Extract the [X, Y] coordinate from the center of the cell holding the provided text.  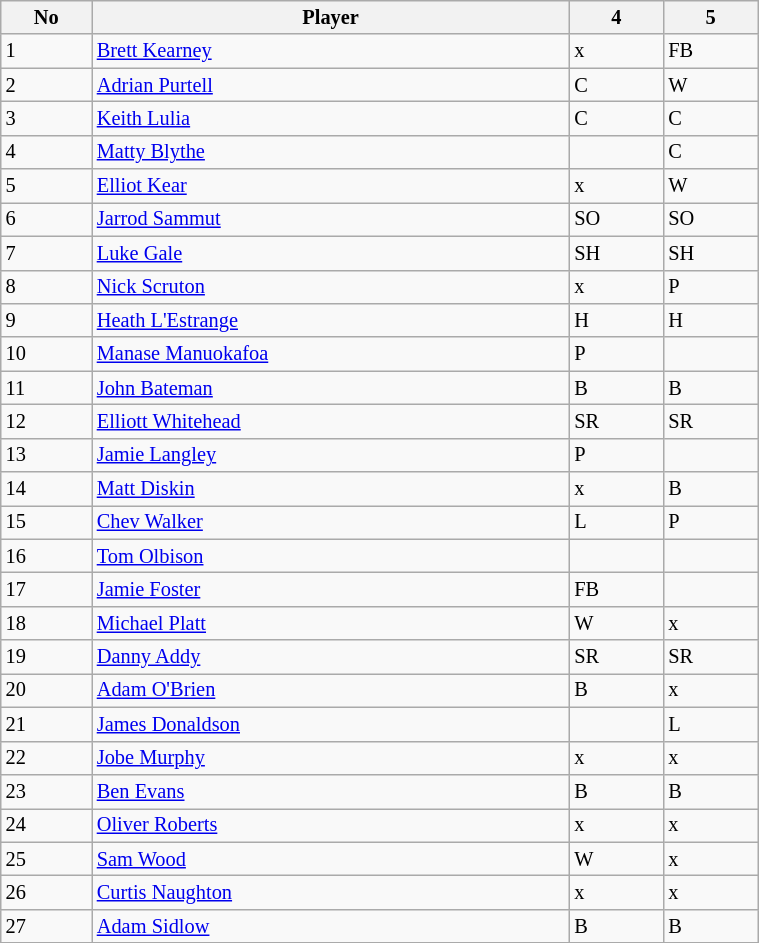
Chev Walker [330, 522]
1 [46, 51]
Elliott Whitehead [330, 421]
2 [46, 85]
John Bateman [330, 388]
Adrian Purtell [330, 85]
Player [330, 17]
26 [46, 892]
11 [46, 388]
24 [46, 825]
Michael Platt [330, 623]
Ben Evans [330, 791]
Oliver Roberts [330, 825]
Manase Manuokafoa [330, 354]
Luke Gale [330, 253]
Heath L'Estrange [330, 320]
9 [46, 320]
Adam O'Brien [330, 690]
13 [46, 455]
James Donaldson [330, 724]
3 [46, 118]
Brett Kearney [330, 51]
Jobe Murphy [330, 758]
15 [46, 522]
12 [46, 421]
19 [46, 657]
Jarrod Sammut [330, 219]
Jamie Langley [330, 455]
Matt Diskin [330, 489]
Sam Wood [330, 859]
25 [46, 859]
No [46, 17]
Matty Blythe [330, 152]
27 [46, 926]
8 [46, 287]
23 [46, 791]
Curtis Naughton [330, 892]
Nick Scruton [330, 287]
6 [46, 219]
18 [46, 623]
Jamie Foster [330, 589]
Danny Addy [330, 657]
20 [46, 690]
Elliot Kear [330, 186]
Adam Sidlow [330, 926]
14 [46, 489]
22 [46, 758]
Keith Lulia [330, 118]
17 [46, 589]
Tom Olbison [330, 556]
21 [46, 724]
10 [46, 354]
16 [46, 556]
7 [46, 253]
